For the text-containing cell, return its midpoint in (X, Y) coordinate format. 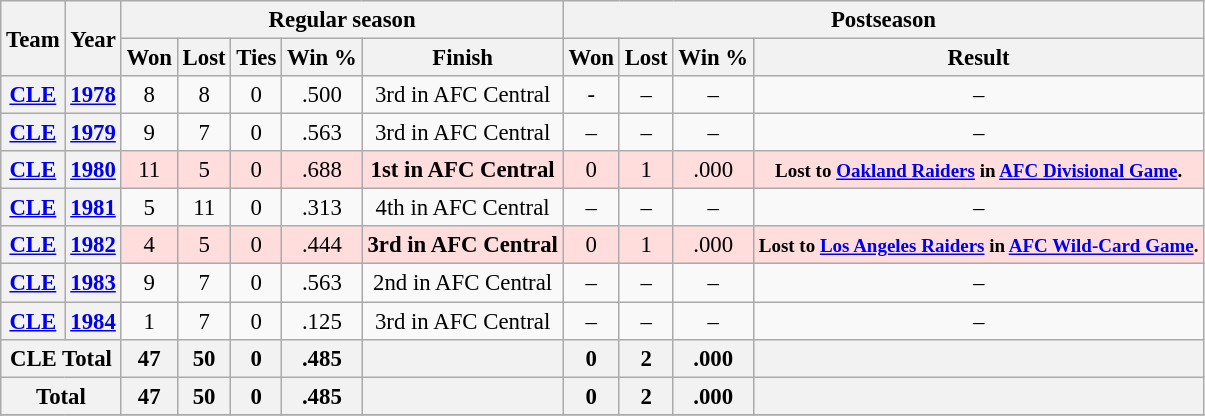
- (591, 95)
Year (93, 38)
Result (978, 58)
1979 (93, 133)
Postseason (884, 20)
.688 (322, 170)
1983 (93, 283)
Regular season (342, 20)
Total (61, 396)
2nd in AFC Central (462, 283)
Lost to Oakland Raiders in AFC Divisional Game. (978, 170)
1984 (93, 321)
1st in AFC Central (462, 170)
.313 (322, 208)
1978 (93, 95)
1982 (93, 245)
1980 (93, 170)
.444 (322, 245)
4 (149, 245)
.125 (322, 321)
1981 (93, 208)
Ties (256, 58)
Lost to Los Angeles Raiders in AFC Wild-Card Game. (978, 245)
Finish (462, 58)
4th in AFC Central (462, 208)
Team (33, 38)
CLE Total (61, 358)
.500 (322, 95)
